Identify which cell holds the provided text, then report its (X, Y) central coordinate. 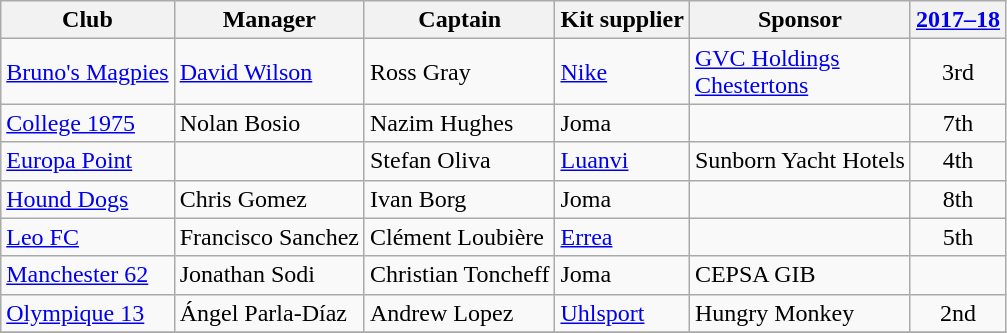
GVC HoldingsChestertons (800, 72)
Ivan Borg (459, 199)
CEPSA GIB (800, 275)
Ross Gray (459, 72)
Captain (459, 20)
Uhlsport (622, 313)
Stefan Oliva (459, 161)
4th (958, 161)
Andrew Lopez (459, 313)
3rd (958, 72)
College 1975 (88, 123)
Manager (269, 20)
Leo FC (88, 237)
Bruno's Magpies (88, 72)
Errea (622, 237)
Sponsor (800, 20)
Hungry Monkey (800, 313)
David Wilson (269, 72)
Chris Gomez (269, 199)
Luanvi (622, 161)
8th (958, 199)
Clément Loubière (459, 237)
Hound Dogs (88, 199)
Club (88, 20)
Nolan Bosio (269, 123)
Sunborn Yacht Hotels (800, 161)
Christian Toncheff (459, 275)
Olympique 13 (88, 313)
Francisco Sanchez (269, 237)
2017–18 (958, 20)
Europa Point (88, 161)
Manchester 62 (88, 275)
Ángel Parla-Díaz (269, 313)
5th (958, 237)
Nazim Hughes (459, 123)
Kit supplier (622, 20)
Jonathan Sodi (269, 275)
Nike (622, 72)
2nd (958, 313)
7th (958, 123)
